Capture the cell that displays the provided text and extract its [x, y] central coordinate. 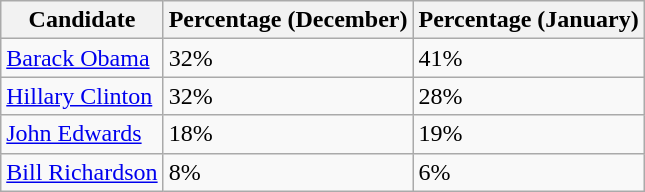
Hillary Clinton [82, 96]
41% [528, 58]
18% [288, 134]
19% [528, 134]
8% [288, 172]
Percentage (December) [288, 20]
Candidate [82, 20]
Bill Richardson [82, 172]
6% [528, 172]
Barack Obama [82, 58]
John Edwards [82, 134]
28% [528, 96]
Percentage (January) [528, 20]
